Identify which cell holds the provided text, then report its [x, y] central coordinate. 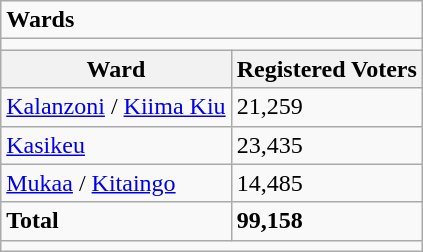
21,259 [326, 107]
Registered Voters [326, 69]
Mukaa / Kitaingo [116, 183]
Kasikeu [116, 145]
Wards [212, 20]
Kalanzoni / Kiima Kiu [116, 107]
Total [116, 221]
Ward [116, 69]
14,485 [326, 183]
99,158 [326, 221]
23,435 [326, 145]
